Extract the [x, y] coordinate from the center of the cell holding the provided text.  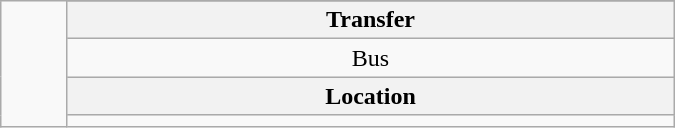
Bus [370, 58]
Location [370, 96]
Transfer [370, 20]
